Capture the cell that displays the provided text and extract its (X, Y) central coordinate. 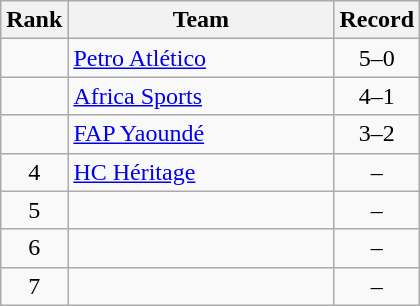
Record (377, 20)
Rank (34, 20)
Africa Sports (201, 96)
HC Héritage (201, 172)
4 (34, 172)
5 (34, 210)
3–2 (377, 134)
FAP Yaoundé (201, 134)
7 (34, 286)
5–0 (377, 58)
4–1 (377, 96)
6 (34, 248)
Team (201, 20)
Petro Atlético (201, 58)
